From the cell containing the given text, extract its center point as [X, Y] coordinate. 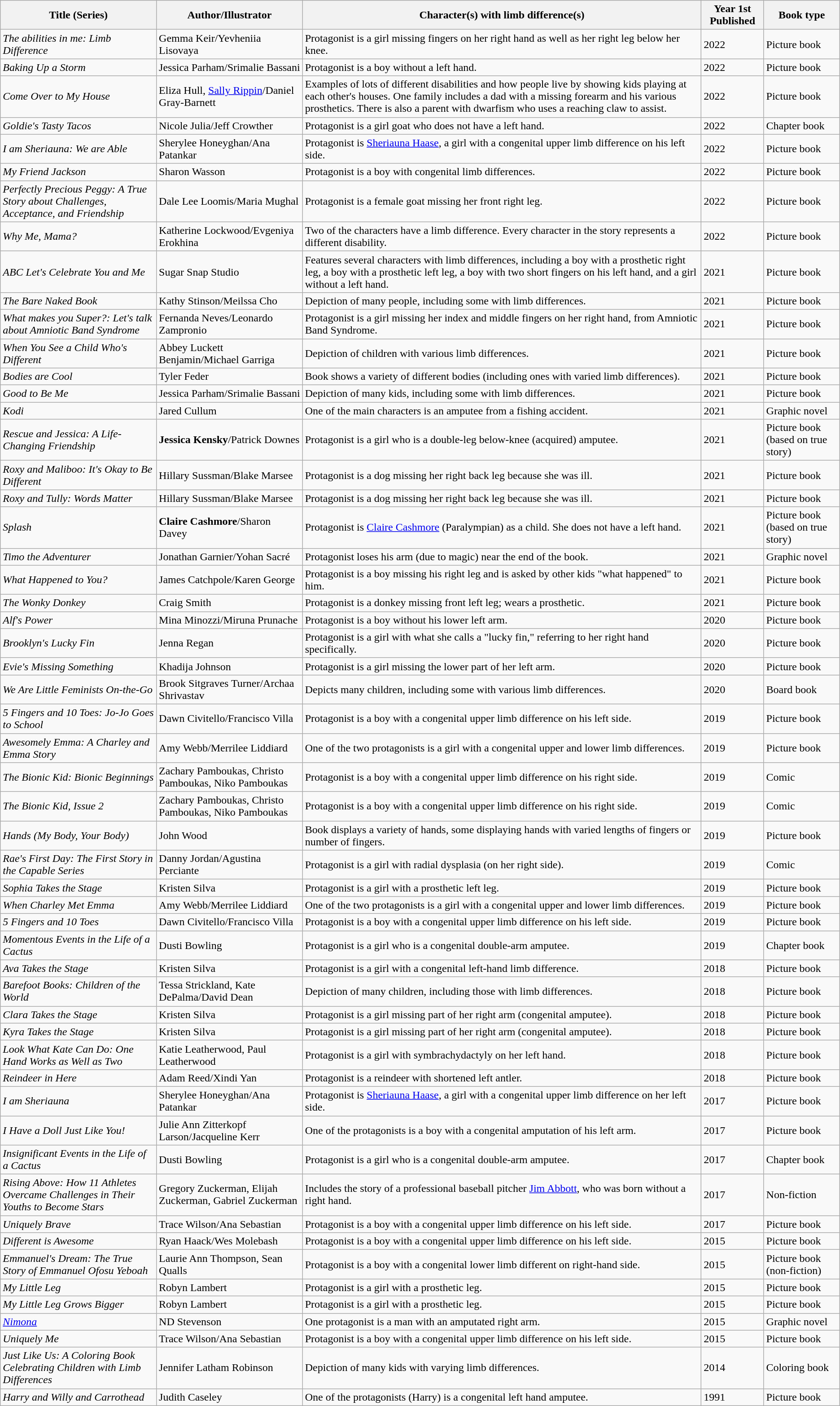
Two of the characters have a limb difference. Every character in the story represents a different disability. [502, 236]
Protagonist is a girl missing the lower part of her left arm. [502, 666]
My Little Leg [79, 1287]
Depiction of many children, including those with limb differences. [502, 991]
The abilities in me: Limb Difference [79, 44]
Tyler Feder [230, 377]
Jonathan Garnier/Yohan Sacré [230, 557]
Protagonist is a girl with radial dysplasia (on her right side). [502, 865]
Protagonist is a girl goat who does not have a left hand. [502, 126]
Board book [801, 690]
Come Over to My House [79, 97]
I am Sheriauna: We are Able [79, 149]
My Friend Jackson [79, 172]
Katherine Lockwood/Evgeniya Erokhina [230, 236]
Brooklyn's Lucky Fin [79, 643]
Evie's Missing Something [79, 666]
Nicole Julia/Jeff Crowther [230, 126]
Protagonist is a girl with a prosthetic left leg. [502, 888]
We Are Little Feminists On-the-Go [79, 690]
Brook Sitgraves Turner/Archaa Shrivastav [230, 690]
Protagonist is a girl with symbrachydactyly on her left hand. [502, 1055]
Splash [79, 527]
Rae's First Day: The First Story in the Capable Series [79, 865]
Gemma Keir/Yevheniia Lisovaya [230, 44]
Why Me, Mama? [79, 236]
Jennifer Latham Robinson [230, 1368]
Depiction of children with various limb differences. [502, 353]
Book displays a variety of hands, some displaying hands with varied lengths of fingers or number of fingers. [502, 836]
James Catchpole/Karen George [230, 580]
Ryan Haack/Wes Molebash [230, 1241]
ABC Let's Celebrate You and Me [79, 272]
Kathy Stinson/Meilssa Cho [230, 301]
Rescue and Jessica: A Life-Changing Friendship [79, 440]
I am Sheriauna [79, 1101]
I Have a Doll Just Like You! [79, 1130]
Reindeer in Here [79, 1078]
Protagonist is a reindeer with shortened left antler. [502, 1078]
When You See a Child Who's Different [79, 353]
Danny Jordan/Agustina Perciante [230, 865]
Alf's Power [79, 620]
One of the protagonists is a boy with a congenital amputation of his left arm. [502, 1130]
Barefoot Books: Children of the World [79, 991]
Claire Cashmore/Sharon Davey [230, 527]
Kyra Takes the Stage [79, 1032]
Protagonist is Claire Cashmore (Paralympian) as a child. She does not have a left hand. [502, 527]
Protagonist is Sheriauna Haase, a girl with a congenital upper limb difference on her left side. [502, 1101]
ND Stevenson [230, 1322]
Dale Lee Loomis/Maria Mughal [230, 201]
Insignificant Events in the Life of a Cactus [79, 1160]
Adam Reed/Xindi Yan [230, 1078]
Craig Smith [230, 603]
Protagonist is a girl missing fingers on her right hand as well as her right leg below her knee. [502, 44]
Picture book (non-fiction) [801, 1264]
Khadija Johnson [230, 666]
What makes you Super?: Let's talk about Amniotic Band Syndrome [79, 324]
Harry and Willy and Carrothead [79, 1397]
Protagonist is a boy missing his right leg and is asked by other kids "what happened" to him. [502, 580]
Abbey Luckett Benjamin/Michael Garriga [230, 353]
Nimona [79, 1322]
Jared Cullum [230, 411]
The Bare Naked Book [79, 301]
Goldie's Tasty Tacos [79, 126]
Jessica Kensky/Patrick Downes [230, 440]
2014 [732, 1368]
Mina Minozzi/Miruna Prunache [230, 620]
Clara Takes the Stage [79, 1015]
Protagonist is a girl missing her index and middle fingers on her right hand, from Amniotic Band Syndrome. [502, 324]
Includes the story of a professional baseball pitcher Jim Abbott, who was born without a right hand. [502, 1195]
Protagonist is a girl who is a double-leg below-knee (acquired) amputee. [502, 440]
Protagonist is a boy with a congenital lower limb different on right-hand side. [502, 1264]
Laurie Ann Thompson, Sean Qualls [230, 1264]
Awesomely Emma: A Charley and Emma Story [79, 748]
One of the protagonists (Harry) is a congenital left hand amputee. [502, 1397]
The Wonky Donkey [79, 603]
Look What Kate Can Do: One Hand Works as Well as Two [79, 1055]
Protagonist is a girl with what she calls a "lucky fin," referring to her right hand specifically. [502, 643]
Rising Above: How 11 Athletes Overcame Challenges in Their Youths to Become Stars [79, 1195]
Jenna Regan [230, 643]
One of the main characters is an amputee from a fishing accident. [502, 411]
Book shows a variety of different bodies (including ones with varied limb differences). [502, 377]
Tessa Strickland, Kate DePalma/David Dean [230, 991]
Emmanuel's Dream: The True Story of Emmanuel Ofosu Yeboah [79, 1264]
Title (Series) [79, 15]
Judith Caseley [230, 1397]
1991 [732, 1397]
Fernanda Neves/Leonardo Zampronio [230, 324]
Depicts many children, including some with various limb differences. [502, 690]
Timo the Adventurer [79, 557]
Character(s) with limb difference(s) [502, 15]
Baking Up a Storm [79, 67]
Protagonist is a female goat missing her front right leg. [502, 201]
Non-fiction [801, 1195]
Coloring book [801, 1368]
Katie Leatherwood, Paul Leatherwood [230, 1055]
One protagonist is a man with an amputated right arm. [502, 1322]
Roxy and Tully: Words Matter [79, 498]
Protagonist is a boy without his lower left arm. [502, 620]
5 Fingers and 10 Toes [79, 922]
Protagonist loses his arm (due to magic) near the end of the book. [502, 557]
Ava Takes the Stage [79, 968]
Julie Ann Zitterkopf Larson/Jacqueline Kerr [230, 1130]
5 Fingers and 10 Toes: Jo-Jo Goes to School [79, 718]
Good to Be Me [79, 394]
Bodies are Cool [79, 377]
Depiction of many people, including some with limb differences. [502, 301]
Protagonist is a boy with congenital limb differences. [502, 172]
Momentous Events in the Life of a Cactus [79, 945]
Roxy and Maliboo: It's Okay to Be Different [79, 475]
Sophia Takes the Stage [79, 888]
The Bionic Kid: Bionic Beginnings [79, 778]
The Bionic Kid, Issue 2 [79, 806]
Hands (My Body, Your Body) [79, 836]
Kodi [79, 411]
Different is Awesome [79, 1241]
Uniquely Me [79, 1339]
Protagonist is a boy without a left hand. [502, 67]
Sugar Snap Studio [230, 272]
Sharon Wasson [230, 172]
Protagonist is Sheriauna Haase, a girl with a congenital upper limb difference on his left side. [502, 149]
My Little Leg Grows Bigger [79, 1305]
Eliza Hull, Sally Rippin/Daniel Gray-Barnett [230, 97]
Protagonist is a donkey missing front left leg; wears a prosthetic. [502, 603]
Gregory Zuckerman, Elijah Zuckerman, Gabriel Zuckerman [230, 1195]
Just Like Us: A Coloring Book Celebrating Children with Limb Differences [79, 1368]
What Happened to You? [79, 580]
Author/Illustrator [230, 15]
John Wood [230, 836]
Depiction of many kids with varying limb differences. [502, 1368]
Perfectly Precious Peggy: A True Story about Challenges, Acceptance, and Friendship [79, 201]
Protagonist is a girl with a congenital left-hand limb difference. [502, 968]
Book type [801, 15]
Uniquely Brave [79, 1224]
When Charley Met Emma [79, 905]
Year 1st Published [732, 15]
Depiction of many kids, including some with limb differences. [502, 394]
